Capture the cell that displays the provided text and extract its (X, Y) central coordinate. 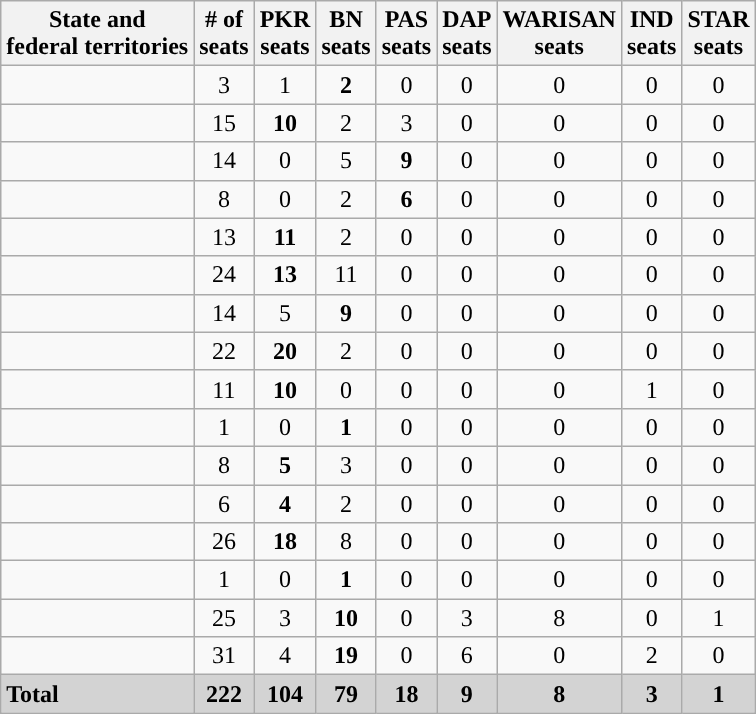
BNseats (346, 34)
Total (98, 694)
19 (346, 656)
DAPseats (467, 34)
104 (285, 694)
25 (224, 618)
STARseats (718, 34)
INDseats (651, 34)
20 (285, 351)
24 (224, 275)
PASseats (406, 34)
31 (224, 656)
15 (224, 123)
22 (224, 351)
State andfederal territories (98, 34)
PKRseats (285, 34)
WARISANseats (559, 34)
79 (346, 694)
222 (224, 694)
26 (224, 542)
# ofseats (224, 34)
